Return the (X, Y) coordinate for the center point of the cell that contains the specified text.  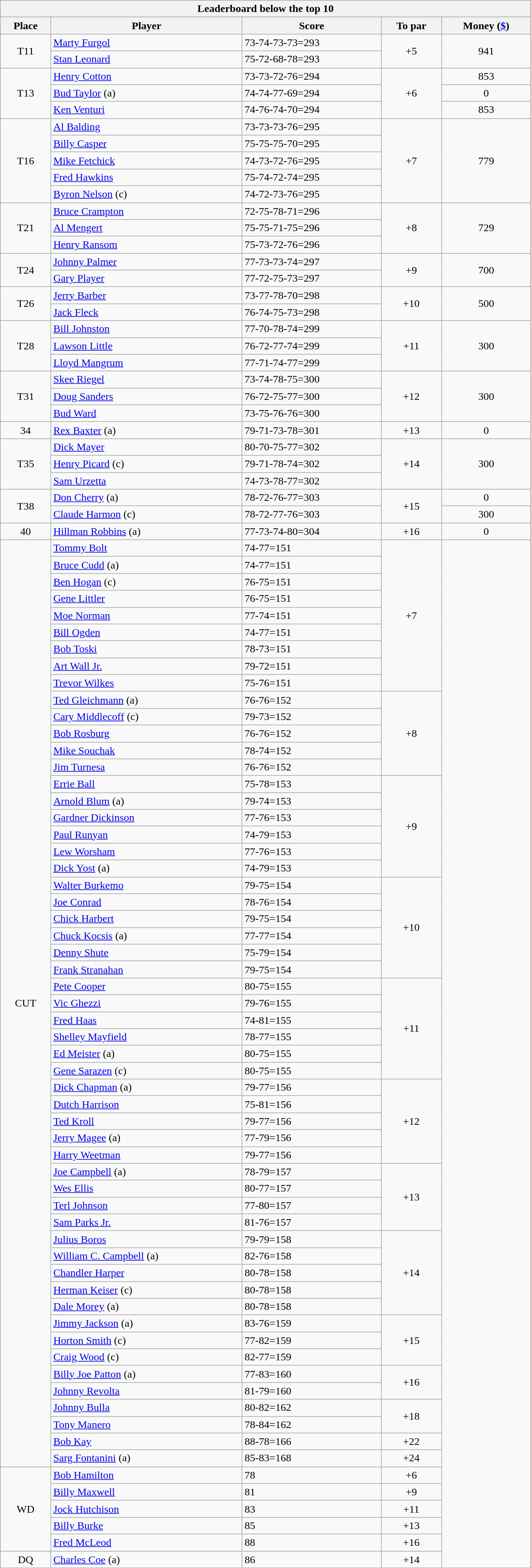
78-79=157 (312, 1172)
William C. Campbell (a) (146, 1256)
75-75-71-75=296 (312, 228)
77-70-78-74=299 (312, 329)
Johnny Revolta (146, 1391)
T35 (26, 464)
73-74-78-75=300 (312, 379)
Hillman Robbins (a) (146, 531)
Tony Manero (146, 1425)
Moe Norman (146, 616)
Sarg Fontanini (a) (146, 1458)
Ken Venturi (146, 110)
80-77=157 (312, 1189)
T28 (26, 346)
78-76=154 (312, 902)
80-70-75-77=302 (312, 447)
T16 (26, 160)
Bob Toski (146, 649)
78-77=155 (312, 1037)
Gene Littler (146, 599)
Cary Middlecoff (c) (146, 716)
81-79=160 (312, 1391)
Fred Haas (146, 1020)
74-74-77-69=294 (312, 93)
Errie Ball (146, 784)
Joe Campbell (a) (146, 1172)
78 (312, 1475)
76-72-77-74=299 (312, 346)
79-73=152 (312, 716)
75-72-68-78=293 (312, 59)
80-82=162 (312, 1408)
82-76=158 (312, 1256)
Harry Weetman (146, 1155)
75-74-72-74=295 (312, 177)
Mike Fetchick (146, 160)
Henry Picard (c) (146, 464)
73-77-78-70=298 (312, 295)
74-73-72-76=295 (312, 160)
Dick Chapman (a) (146, 1088)
Frank Stranahan (146, 969)
+18 (412, 1416)
Billy Maxwell (146, 1492)
75-73-72-76=296 (312, 245)
78-74=152 (312, 751)
75-79=154 (312, 952)
88-78=166 (312, 1441)
Fred McLeod (146, 1542)
Chick Harbert (146, 919)
75-76=151 (312, 683)
Chandler Harper (146, 1273)
Jerry Magee (a) (146, 1138)
Ted Gleichmann (a) (146, 700)
Lloyd Mangrum (146, 363)
Bob Rosburg (146, 733)
74-72-73-76=295 (312, 194)
Ben Hogan (c) (146, 582)
T24 (26, 270)
Rex Baxter (a) (146, 430)
83 (312, 1509)
Lawson Little (146, 346)
73-73-73-76=295 (312, 127)
Herman Keiser (c) (146, 1290)
77-71-74-77=299 (312, 363)
83-76=159 (312, 1324)
Leaderboard below the top 10 (265, 9)
Don Cherry (a) (146, 498)
729 (486, 228)
Ted Kroll (146, 1121)
779 (486, 160)
34 (26, 430)
77-72-75-73=297 (312, 279)
CUT (26, 1003)
Score (312, 26)
73-74-73-73=293 (312, 43)
77-83=160 (312, 1374)
81-76=157 (312, 1222)
Walter Burkemo (146, 885)
Bruce Crampton (146, 211)
74-81=155 (312, 1020)
Sam Urzetta (146, 480)
+22 (412, 1441)
77-73-74-80=304 (312, 531)
T38 (26, 506)
Bill Ogden (146, 632)
75-78=153 (312, 784)
79-72=151 (312, 666)
+24 (412, 1458)
Doug Sanders (146, 396)
85 (312, 1525)
Joe Conrad (146, 902)
700 (486, 270)
Claude Harmon (c) (146, 515)
Pete Cooper (146, 986)
Johnny Palmer (146, 262)
DQ (26, 1559)
Al Mengert (146, 228)
Mike Souchak (146, 751)
Jack Fleck (146, 312)
Jerry Barber (146, 295)
T21 (26, 228)
Marty Furgol (146, 43)
Dale Morey (a) (146, 1307)
Vic Ghezzi (146, 1003)
Bruce Cudd (a) (146, 565)
77-82=159 (312, 1340)
Ed Meister (a) (146, 1054)
Trevor Wilkes (146, 683)
T26 (26, 304)
72-75-78-71=296 (312, 211)
Billy Joe Patton (a) (146, 1374)
Chuck Kocsis (a) (146, 936)
Terl Johnson (146, 1205)
73-73-72-76=294 (312, 76)
Stan Leonard (146, 59)
Dick Yost (a) (146, 868)
Bill Johnston (146, 329)
Henry Ransom (146, 245)
79-79=158 (312, 1239)
Place (26, 26)
Al Balding (146, 127)
78-72-77-76=303 (312, 515)
76-72-75-77=300 (312, 396)
79-74=153 (312, 801)
Dick Mayer (146, 447)
86 (312, 1559)
78-72-76-77=303 (312, 498)
77-77=154 (312, 936)
Henry Cotton (146, 76)
Wes Ellis (146, 1189)
Bob Kay (146, 1441)
Denny Shute (146, 952)
74-76-74-70=294 (312, 110)
Paul Runyan (146, 835)
T11 (26, 51)
+5 (412, 51)
77-80=157 (312, 1205)
Jock Hutchison (146, 1509)
Charles Coe (a) (146, 1559)
WD (26, 1509)
77-79=156 (312, 1138)
78-84=162 (312, 1425)
Art Wall Jr. (146, 666)
77-73-73-74=297 (312, 262)
75-75-75-70=295 (312, 143)
Sam Parks Jr. (146, 1222)
Bud Taylor (a) (146, 93)
Fred Hawkins (146, 177)
Tommy Bolt (146, 548)
Johnny Bulla (146, 1408)
Money ($) (486, 26)
Skee Riegel (146, 379)
Player (146, 26)
Bob Hamilton (146, 1475)
78-73=151 (312, 649)
Jimmy Jackson (a) (146, 1324)
76-74-75-73=298 (312, 312)
Billy Casper (146, 143)
Gene Sarazen (c) (146, 1071)
79-71-73-78=301 (312, 430)
79-76=155 (312, 1003)
941 (486, 51)
81 (312, 1492)
Dutch Harrison (146, 1104)
82-77=159 (312, 1357)
Arnold Blum (a) (146, 801)
75-81=156 (312, 1104)
77-74=151 (312, 616)
Jim Turnesa (146, 767)
Gardner Dickinson (146, 818)
73-75-76-76=300 (312, 413)
79-71-78-74=302 (312, 464)
Byron Nelson (c) (146, 194)
T13 (26, 93)
T31 (26, 396)
Lew Worsham (146, 852)
40 (26, 531)
85-83=168 (312, 1458)
Craig Wood (c) (146, 1357)
Bud Ward (146, 413)
74-73-78-77=302 (312, 480)
To par (412, 26)
Julius Boros (146, 1239)
88 (312, 1542)
Horton Smith (c) (146, 1340)
500 (486, 304)
Gary Player (146, 279)
Billy Burke (146, 1525)
Shelley Mayfield (146, 1037)
